Find where the given text appears and provide that cell's center as [x, y] coordinate. 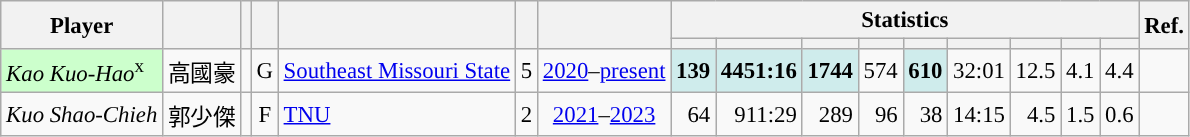
2 [526, 115]
2021–2023 [604, 115]
Kuo Shao-Chieh [82, 115]
64 [694, 115]
高國豪 [202, 71]
Ref. [1164, 25]
4.5 [1035, 115]
Southeast Missouri State [396, 71]
5 [526, 71]
4.1 [1080, 71]
574 [880, 71]
139 [694, 71]
TNU [396, 115]
1744 [830, 71]
郭少傑 [202, 115]
Kao Kuo-Haox [82, 71]
Statistics [905, 20]
Player [82, 25]
96 [880, 115]
32:01 [980, 71]
911:29 [760, 115]
2020–present [604, 71]
610 [926, 71]
G [264, 71]
38 [926, 115]
4.4 [1120, 71]
289 [830, 115]
14:15 [980, 115]
4451:16 [760, 71]
F [264, 115]
1.5 [1080, 115]
0.6 [1120, 115]
12.5 [1035, 71]
